Scan for the cell matching the given text and deliver its [X, Y] coordinate at center. 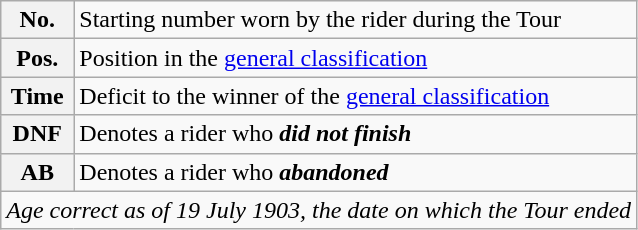
Starting number worn by the rider during the Tour [356, 20]
AB [38, 172]
Age correct as of 19 July 1903, the date on which the Tour ended [319, 210]
Pos. [38, 58]
Deficit to the winner of the general classification [356, 96]
Denotes a rider who did not finish [356, 134]
Denotes a rider who abandoned [356, 172]
Time [38, 96]
Position in the general classification [356, 58]
No. [38, 20]
DNF [38, 134]
